Detect which cell encompasses the target text, then output its [x, y] center coordinate. 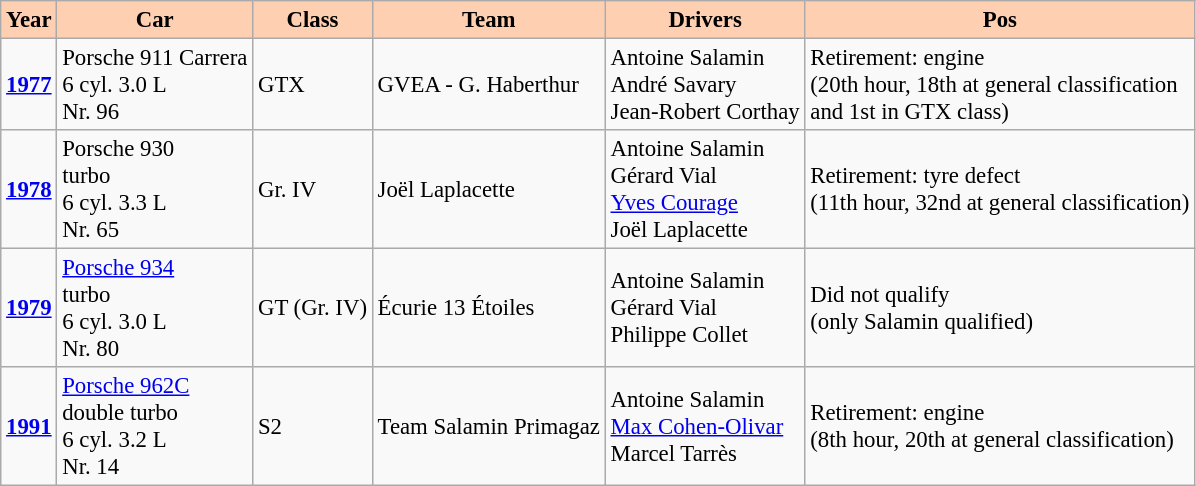
Joël Laplacette [488, 190]
Year [29, 20]
GVEA - G. Haberthur [488, 85]
Antoine SalaminAndré SavaryJean-Robert Corthay [705, 85]
Retirement: tyre defect (11th hour, 32nd at general classification) [1000, 190]
S2 [313, 426]
Porsche 934 turbo 6 cyl. 3.0 LNr. 80 [155, 308]
Gr. IV [313, 190]
Retirement: engine(8th hour, 20th at general classification) [1000, 426]
Antoine SalaminGérard VialPhilippe Collet [705, 308]
Antoine SalaminGérard VialYves CourageJoël Laplacette [705, 190]
1978 [29, 190]
GTX [313, 85]
1979 [29, 308]
Team Salamin Primagaz [488, 426]
Écurie 13 Étoiles [488, 308]
Porsche 911 Carrera6 cyl. 3.0 LNr. 96 [155, 85]
Porsche 930 turbo 6 cyl. 3.3 LNr. 65 [155, 190]
Car [155, 20]
Drivers [705, 20]
Retirement: engine(20th hour, 18th at general classificationand 1st in GTX class) [1000, 85]
Porsche 962C double turbo 6 cyl. 3.2 LNr. 14 [155, 426]
1977 [29, 85]
GT (Gr. IV) [313, 308]
Did not qualify(only Salamin qualified) [1000, 308]
Pos [1000, 20]
Antoine SalaminMax Cohen-OlivarMarcel Tarrès [705, 426]
Team [488, 20]
1991 [29, 426]
Class [313, 20]
